Extract the (X, Y) coordinate from the center of the cell holding the provided text.  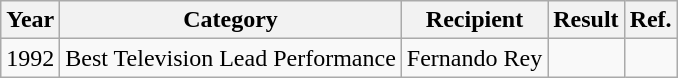
Category (231, 20)
1992 (30, 58)
Fernando Rey (474, 58)
Result (586, 20)
Ref. (650, 20)
Year (30, 20)
Best Television Lead Performance (231, 58)
Recipient (474, 20)
